Search for the cell housing the specified text and yield its [X, Y] center coordinate. 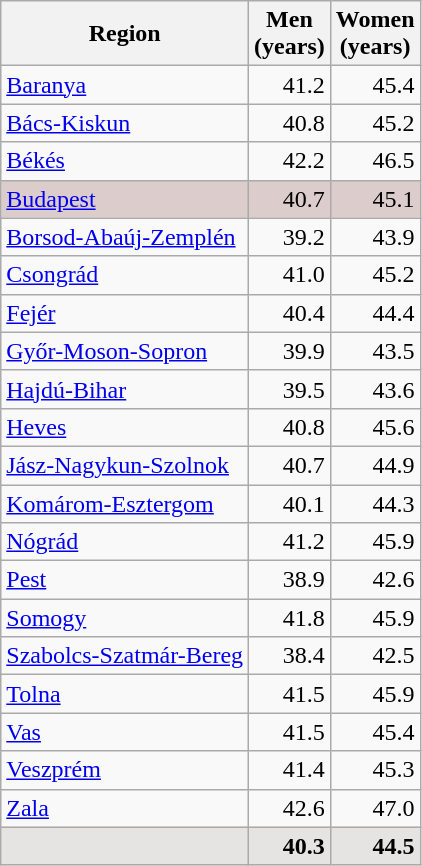
41.8 [290, 618]
Vas [125, 732]
39.5 [290, 389]
Somogy [125, 618]
43.6 [375, 389]
Nógrád [125, 542]
Szabolcs-Szatmár-Bereg [125, 656]
Győr-Moson-Sopron [125, 351]
Budapest [125, 199]
40.1 [290, 503]
Pest [125, 580]
Baranya [125, 85]
44.5 [375, 846]
Men(years) [290, 34]
40.3 [290, 846]
41.4 [290, 770]
42.2 [290, 161]
Tolna [125, 694]
38.4 [290, 656]
Békés [125, 161]
Zala [125, 808]
Heves [125, 427]
Csongrád [125, 275]
Komárom-Esztergom [125, 503]
Jász-Nagykun-Szolnok [125, 465]
39.2 [290, 237]
Hajdú-Bihar [125, 389]
40.4 [290, 313]
43.9 [375, 237]
43.5 [375, 351]
Women(years) [375, 34]
44.9 [375, 465]
44.4 [375, 313]
Region [125, 34]
44.3 [375, 503]
38.9 [290, 580]
41.0 [290, 275]
45.6 [375, 427]
46.5 [375, 161]
Bács-Kiskun [125, 123]
Veszprém [125, 770]
42.5 [375, 656]
Fejér [125, 313]
45.1 [375, 199]
45.3 [375, 770]
Borsod-Abaúj-Zemplén [125, 237]
47.0 [375, 808]
39.9 [290, 351]
